Provide the (X, Y) coordinate of the cell's center where the given text is located.  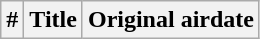
Original airdate (170, 20)
# (12, 20)
Title (54, 20)
